Detect which cell encompasses the target text, then output its (x, y) center coordinate. 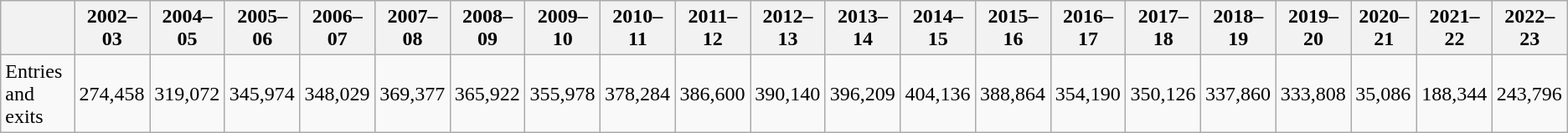
2017–18 (1163, 28)
2009–10 (563, 28)
390,140 (788, 94)
2022–23 (1529, 28)
396,209 (863, 94)
2004–05 (188, 28)
2002–03 (112, 28)
2019–20 (1313, 28)
2020–21 (1384, 28)
2006–07 (338, 28)
404,136 (938, 94)
369,377 (413, 94)
345,974 (262, 94)
2007–08 (413, 28)
319,072 (188, 94)
243,796 (1529, 94)
348,029 (338, 94)
188,344 (1455, 94)
337,860 (1239, 94)
2016–17 (1088, 28)
2012–13 (788, 28)
388,864 (1014, 94)
354,190 (1088, 94)
2010–11 (638, 28)
350,126 (1163, 94)
35,086 (1384, 94)
2015–16 (1014, 28)
2013–14 (863, 28)
2011–12 (713, 28)
378,284 (638, 94)
2014–15 (938, 28)
2008–09 (487, 28)
Entries and exits (38, 94)
386,600 (713, 94)
2005–06 (262, 28)
274,458 (112, 94)
355,978 (563, 94)
333,808 (1313, 94)
365,922 (487, 94)
2018–19 (1239, 28)
2021–22 (1455, 28)
